For the text-containing cell, return its midpoint in (x, y) coordinate format. 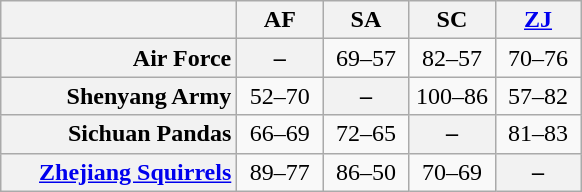
Shenyang Army (119, 96)
SC (452, 20)
Sichuan Pandas (119, 134)
86–50 (366, 172)
70–76 (538, 58)
81–83 (538, 134)
82–57 (452, 58)
72–65 (366, 134)
57–82 (538, 96)
52–70 (280, 96)
Air Force (119, 58)
100–86 (452, 96)
SA (366, 20)
69–57 (366, 58)
66–69 (280, 134)
ZJ (538, 20)
70–69 (452, 172)
Zhejiang Squirrels (119, 172)
89–77 (280, 172)
AF (280, 20)
